Return the (x, y) coordinate for the center point of the cell that contains the specified text.  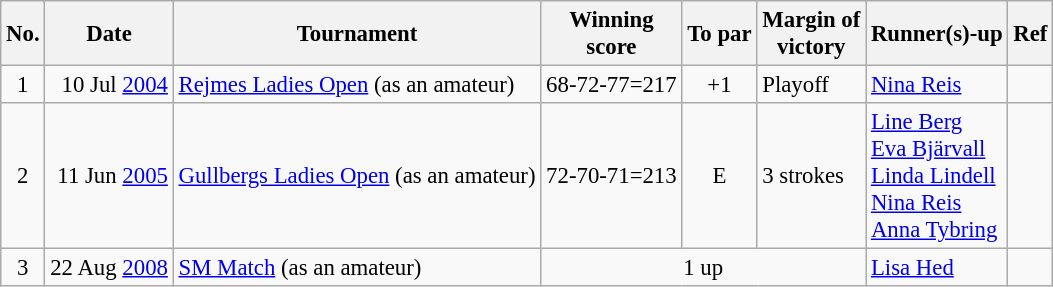
Line Berg Eva Bjärvall Linda Lindell Nina Reis Anna Tybring (937, 176)
Lisa Hed (937, 268)
Runner(s)-up (937, 34)
68-72-77=217 (612, 85)
11 Jun 2005 (109, 176)
Playoff (812, 85)
Rejmes Ladies Open (as an amateur) (357, 85)
E (720, 176)
Nina Reis (937, 85)
Date (109, 34)
1 (23, 85)
Ref (1030, 34)
SM Match (as an amateur) (357, 268)
+1 (720, 85)
10 Jul 2004 (109, 85)
3 strokes (812, 176)
2 (23, 176)
72-70-71=213 (612, 176)
22 Aug 2008 (109, 268)
1 up (704, 268)
No. (23, 34)
Tournament (357, 34)
To par (720, 34)
Gullbergs Ladies Open (as an amateur) (357, 176)
Margin ofvictory (812, 34)
3 (23, 268)
Winningscore (612, 34)
